Scan for the cell matching the given text and deliver its (X, Y) coordinate at center. 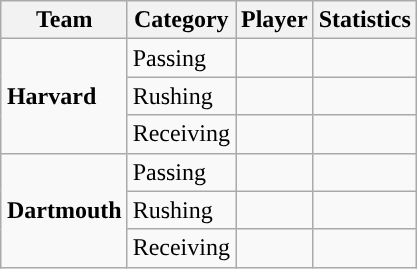
Player (275, 20)
Harvard (64, 96)
Dartmouth (64, 210)
Category (181, 20)
Statistics (364, 20)
Team (64, 20)
